Locate the cell with the specified text and output its (x, y) center coordinate. 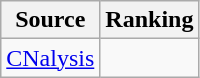
Ranking (150, 20)
CNalysis (50, 58)
Source (50, 20)
